Search for the cell housing the specified text and yield its (x, y) center coordinate. 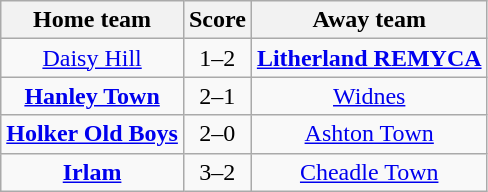
Away team (369, 20)
Hanley Town (92, 96)
2–1 (217, 96)
Widnes (369, 96)
Cheadle Town (369, 172)
1–2 (217, 58)
Irlam (92, 172)
3–2 (217, 172)
Ashton Town (369, 134)
Score (217, 20)
Litherland REMYCA (369, 58)
2–0 (217, 134)
Holker Old Boys (92, 134)
Daisy Hill (92, 58)
Home team (92, 20)
